Provide the [X, Y] coordinate of the cell's center where the given text is located.  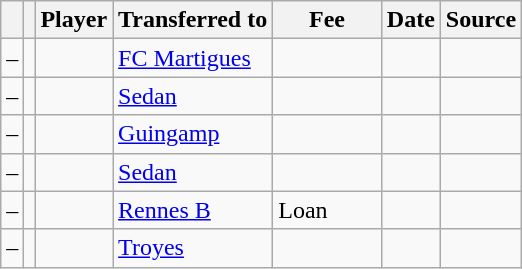
Date [410, 20]
Loan [328, 210]
Troyes [193, 248]
Player [74, 20]
Fee [328, 20]
Guingamp [193, 134]
Source [480, 20]
Transferred to [193, 20]
Rennes B [193, 210]
FC Martigues [193, 58]
